Extract the [x, y] coordinate from the center of the cell holding the provided text.  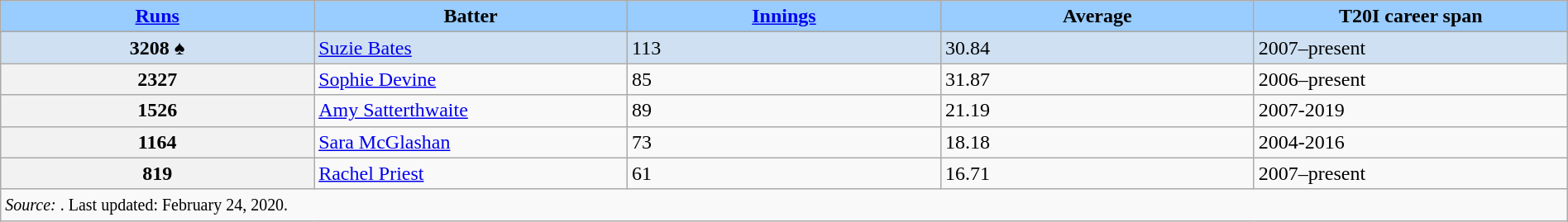
3208 ♠ [157, 48]
Runs [157, 17]
Suzie Bates [471, 48]
61 [784, 173]
113 [784, 48]
89 [784, 111]
73 [784, 142]
Rachel Priest [471, 173]
Batter [471, 17]
31.87 [1097, 79]
Sophie Devine [471, 79]
18.18 [1097, 142]
Average [1097, 17]
2007-2019 [1411, 111]
16.71 [1097, 173]
2006–present [1411, 79]
Innings [784, 17]
2004-2016 [1411, 142]
Sara McGlashan [471, 142]
Source: . Last updated: February 24, 2020. [784, 205]
30.84 [1097, 48]
819 [157, 173]
T20I career span [1411, 17]
2327 [157, 79]
1526 [157, 111]
85 [784, 79]
1164 [157, 142]
21.19 [1097, 111]
Amy Satterthwaite [471, 111]
